Find where the given text appears and provide that cell's center as (x, y) coordinate. 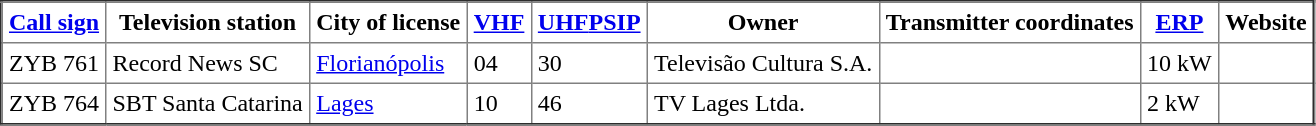
ZYB 761 (54, 63)
ZYB 764 (54, 103)
Televisão Cultura S.A. (763, 63)
VHF (499, 22)
Florianópolis (388, 63)
10 (499, 103)
Owner (763, 22)
City of license (388, 22)
TV Lages Ltda. (763, 103)
Website (1266, 22)
2 kW (1179, 103)
10 kW (1179, 63)
ERP (1179, 22)
SBT Santa Catarina (208, 103)
Call sign (54, 22)
UHFPSIP (589, 22)
04 (499, 63)
Lages (388, 103)
46 (589, 103)
30 (589, 63)
Television station (208, 22)
Record News SC (208, 63)
Transmitter coordinates (1010, 22)
